Search for the cell housing the specified text and yield its (x, y) center coordinate. 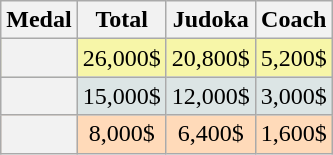
1,600$ (294, 134)
Coach (294, 20)
6,400$ (210, 134)
Medal (39, 20)
Total (122, 20)
3,000$ (294, 96)
8,000$ (122, 134)
5,200$ (294, 58)
12,000$ (210, 96)
15,000$ (122, 96)
20,800$ (210, 58)
26,000$ (122, 58)
Judoka (210, 20)
